Determine the [x, y] coordinate at the center of the cell enclosing the given text.  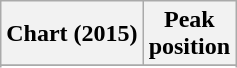
Chart (2015) [72, 34]
Peak position [189, 34]
